Capture the cell that displays the provided text and extract its (X, Y) central coordinate. 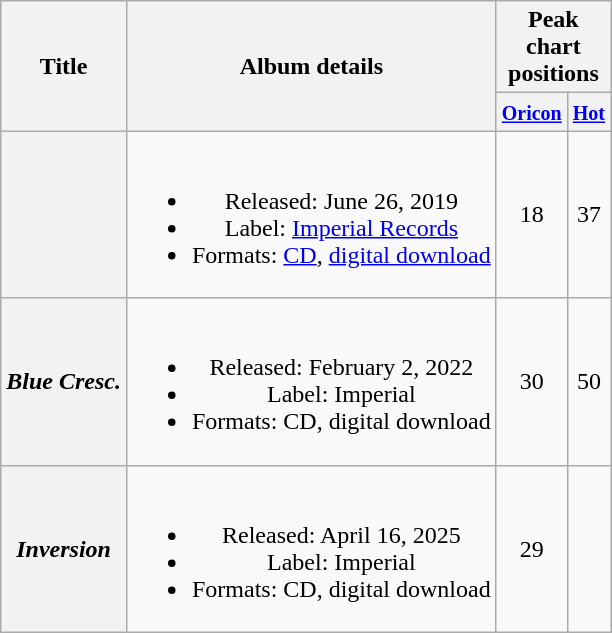
Released: February 2, 2022Label: ImperialFormats: CD, digital download (311, 382)
Peak chart positions (553, 47)
Hot (588, 112)
Blue Cresc. (64, 382)
50 (588, 382)
Album details (311, 66)
Released: April 16, 2025Label: ImperialFormats: CD, digital download (311, 548)
37 (588, 214)
29 (532, 548)
18 (532, 214)
Inversion (64, 548)
30 (532, 382)
Title (64, 66)
Oricon (532, 112)
Released: June 26, 2019Label: Imperial RecordsFormats: CD, digital download (311, 214)
